Return (X, Y) of the center of cell containing provided text 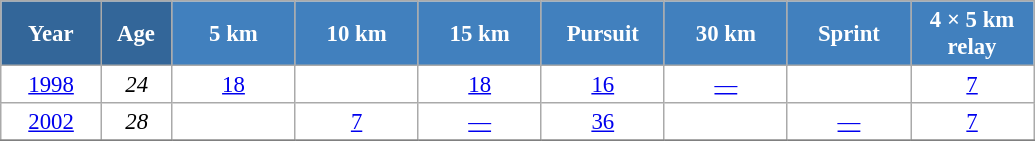
36 (602, 122)
Age (136, 34)
Year (52, 34)
4 × 5 km relay (972, 34)
15 km (480, 34)
1998 (52, 85)
5 km (234, 34)
Sprint (848, 34)
10 km (356, 34)
28 (136, 122)
16 (602, 85)
24 (136, 85)
30 km (726, 34)
2002 (52, 122)
Pursuit (602, 34)
